Locate the cell with the specified text and output its (X, Y) center coordinate. 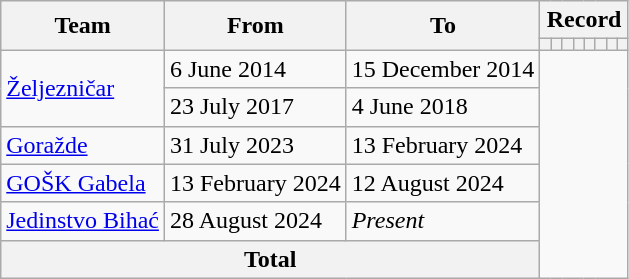
Total (270, 259)
To (443, 26)
Present (443, 221)
Team (83, 26)
6 June 2014 (255, 69)
From (255, 26)
28 August 2024 (255, 221)
12 August 2024 (443, 183)
Jedinstvo Bihać (83, 221)
31 July 2023 (255, 145)
Željezničar (83, 88)
GOŠK Gabela (83, 183)
23 July 2017 (255, 107)
Record (584, 20)
Goražde (83, 145)
4 June 2018 (443, 107)
15 December 2014 (443, 69)
